Pinpoint the cell where the given text exists, returning its [X, Y] midpoint coordinate. 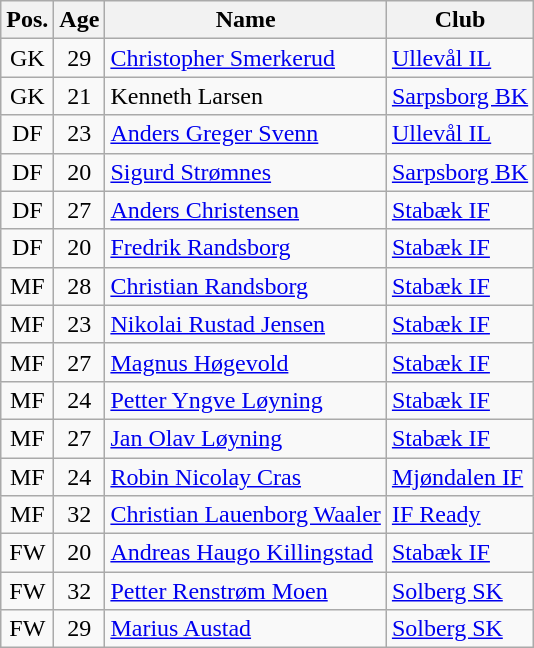
Name [246, 20]
Christopher Smerkerud [246, 58]
Pos. [28, 20]
Age [80, 20]
Christian Randsborg [246, 286]
Petter Yngve Løyning [246, 400]
Magnus Høgevold [246, 362]
Andreas Haugo Killingstad [246, 553]
Nikolai Rustad Jensen [246, 324]
28 [80, 286]
Club [460, 20]
21 [80, 96]
Anders Greger Svenn [246, 134]
Robin Nicolay Cras [246, 477]
Anders Christensen [246, 210]
Sigurd Strømnes [246, 172]
Petter Renstrøm Moen [246, 591]
Mjøndalen IF [460, 477]
Marius Austad [246, 629]
Jan Olav Løyning [246, 438]
Fredrik Randsborg [246, 248]
IF Ready [460, 515]
Christian Lauenborg Waaler [246, 515]
Kenneth Larsen [246, 96]
